Scan for the cell matching the given text and deliver its [X, Y] coordinate at center. 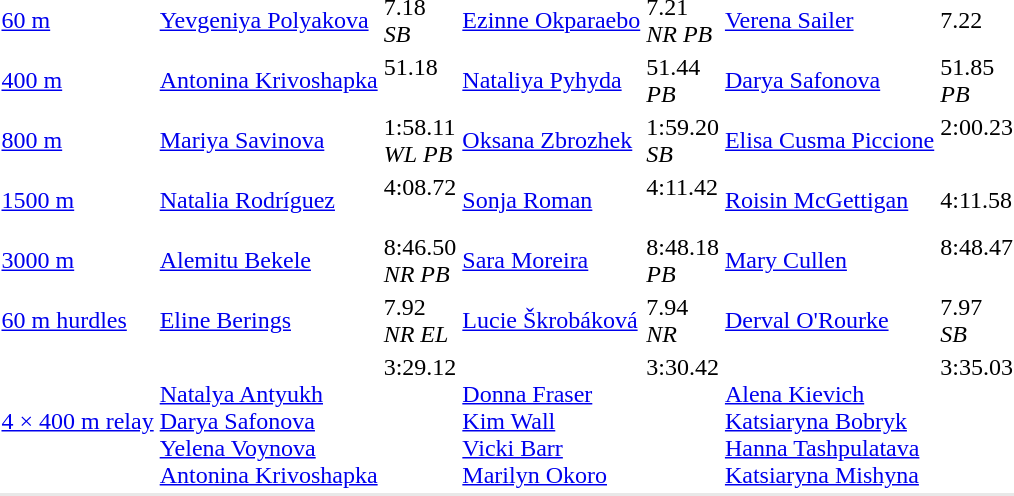
Lucie Škrobáková [552, 320]
7.92NR EL [420, 320]
400 m [78, 80]
800 m [78, 140]
Mary Cullen [829, 260]
Eline Berings [268, 320]
Donna FraserKim WallVicki BarrMarilyn Okoro [552, 421]
1500 m [78, 200]
Mariya Savinova [268, 140]
Alemitu Bekele [268, 260]
7.94NR [683, 320]
3:29.12 [420, 421]
Elisa Cusma Piccione [829, 140]
4 × 400 m relay [78, 421]
51.44PB [683, 80]
Sara Moreira [552, 260]
4:08.72 [420, 200]
Alena KievichKatsiaryna BobrykHanna TashpulatavaKatsiaryna Mishyna [829, 421]
4:11.42 [683, 200]
Sonja Roman [552, 200]
Nataliya Pyhyda [552, 80]
1:58.11WL PB [420, 140]
Roisin McGettigan [829, 200]
Darya Safonova [829, 80]
3000 m [78, 260]
Oksana Zbrozhek [552, 140]
1:59.20SB [683, 140]
60 m hurdles [78, 320]
8:48.18PB [683, 260]
8:46.50NR PB [420, 260]
3:30.42 [683, 421]
Natalia Rodríguez [268, 200]
Derval O'Rourke [829, 320]
Antonina Krivoshapka [268, 80]
51.18 [420, 80]
Natalya AntyukhDarya SafonovaYelena VoynovaAntonina Krivoshapka [268, 421]
